Search for the cell housing the specified text and yield its (x, y) center coordinate. 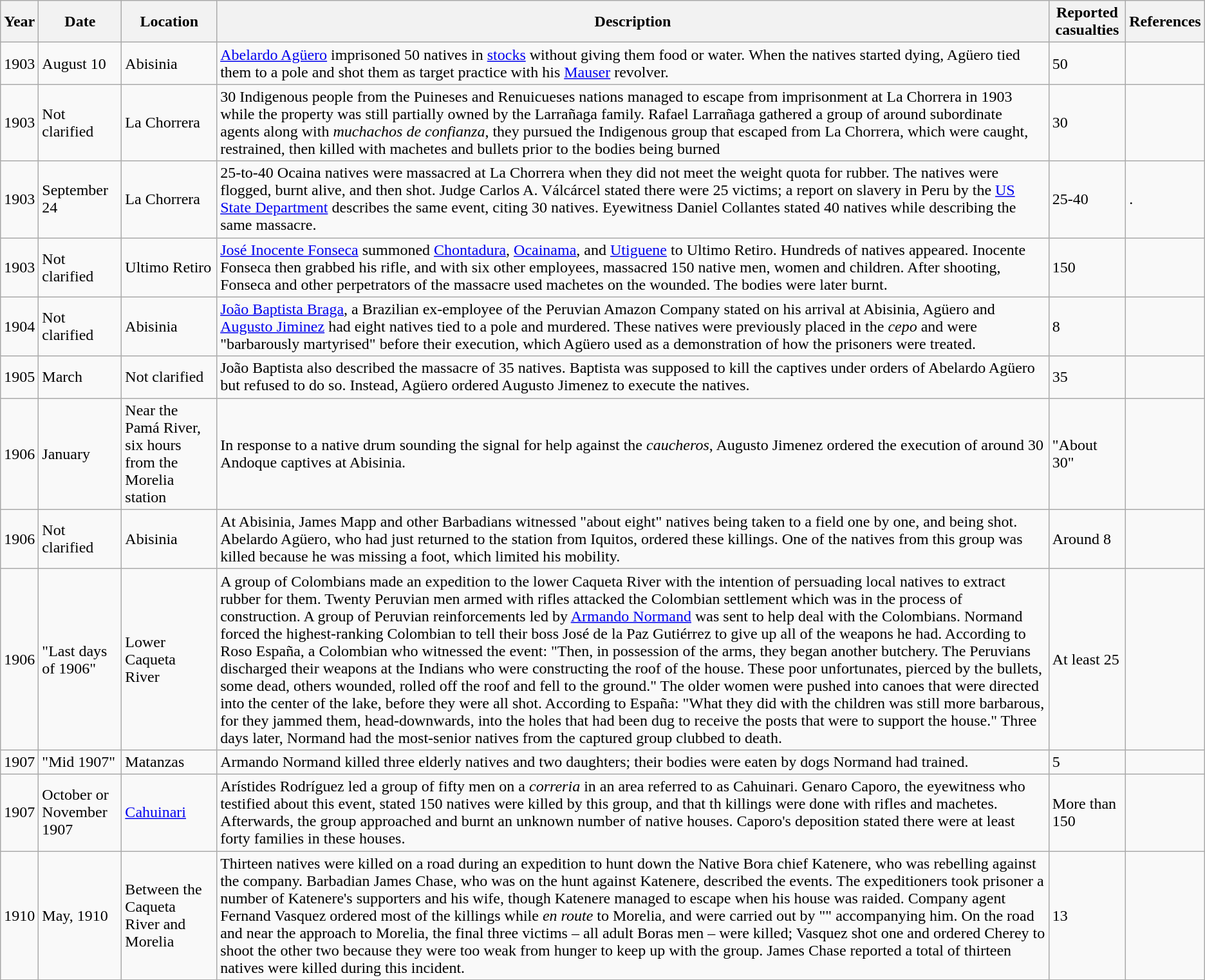
13 (1087, 916)
1910 (19, 916)
References (1165, 22)
Ultimo Retiro (169, 267)
Year (19, 22)
Armando Normand killed three elderly natives and two daughters; their bodies were eaten by dogs Normand had trained. (633, 762)
5 (1087, 762)
25-40 (1087, 200)
. (1165, 200)
1905 (19, 377)
Cahuinari (169, 813)
Lower Caqueta River (169, 659)
Around 8 (1087, 539)
Reported casualties (1087, 22)
150 (1087, 267)
Matanzas (169, 762)
35 (1087, 377)
August 10 (80, 63)
"About 30" (1087, 453)
1904 (19, 326)
"Mid 1907" (80, 762)
May, 1910 (80, 916)
October or November 1907 (80, 813)
Between the Caqueta River and Morelia (169, 916)
8 (1087, 326)
Date (80, 22)
More than 150 (1087, 813)
January (80, 453)
Near the Pamá River, six hours from the Morelia station (169, 453)
50 (1087, 63)
September 24 (80, 200)
March (80, 377)
At least 25 (1087, 659)
Description (633, 22)
30 (1087, 122)
Location (169, 22)
"Last days of 1906" (80, 659)
